Detect which cell encompasses the target text, then output its (X, Y) center coordinate. 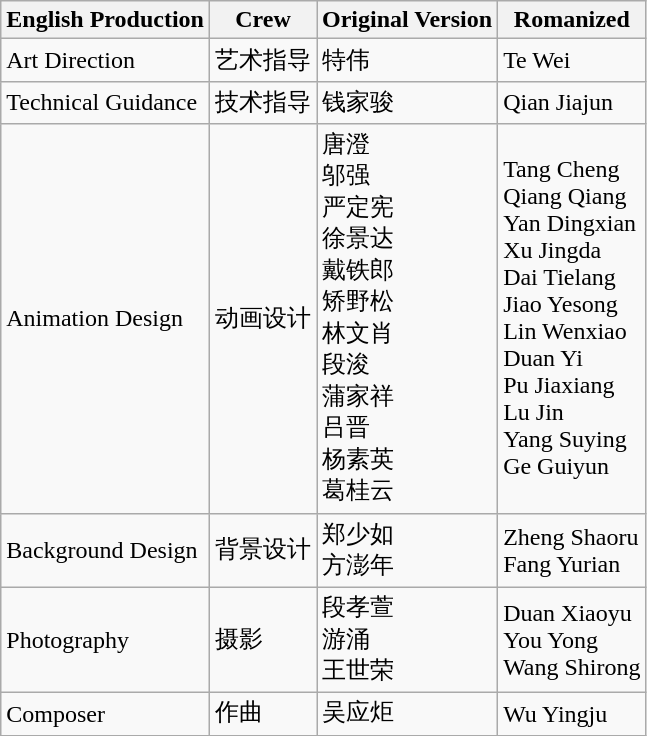
Zheng ShaoruFang Yurian (572, 550)
Art Direction (106, 60)
Romanized (572, 20)
段孝萱游涌王世荣 (406, 640)
吴应炬 (406, 714)
技术指导 (262, 102)
Qian Jiajun (572, 102)
Te Wei (572, 60)
English Production (106, 20)
Composer (106, 714)
Original Version (406, 20)
郑少如方澎年 (406, 550)
动画设计 (262, 318)
Crew (262, 20)
背景设计 (262, 550)
Animation Design (106, 318)
Duan XiaoyuYou YongWang Shirong (572, 640)
特伟 (406, 60)
Tang ChengQiang QiangYan DingxianXu JingdaDai TielangJiao YesongLin WenxiaoDuan YiPu JiaxiangLu JinYang SuyingGe Guiyun (572, 318)
Photography (106, 640)
唐澄邬强严定宪徐景达戴铁郎矫野松林文肖段浚蒲家祥吕晋杨素英葛桂云 (406, 318)
艺术指导 (262, 60)
摄影 (262, 640)
Background Design (106, 550)
Wu Yingju (572, 714)
钱家骏 (406, 102)
Technical Guidance (106, 102)
作曲 (262, 714)
